Return the (x, y) coordinate for the center point of the cell that contains the specified text.  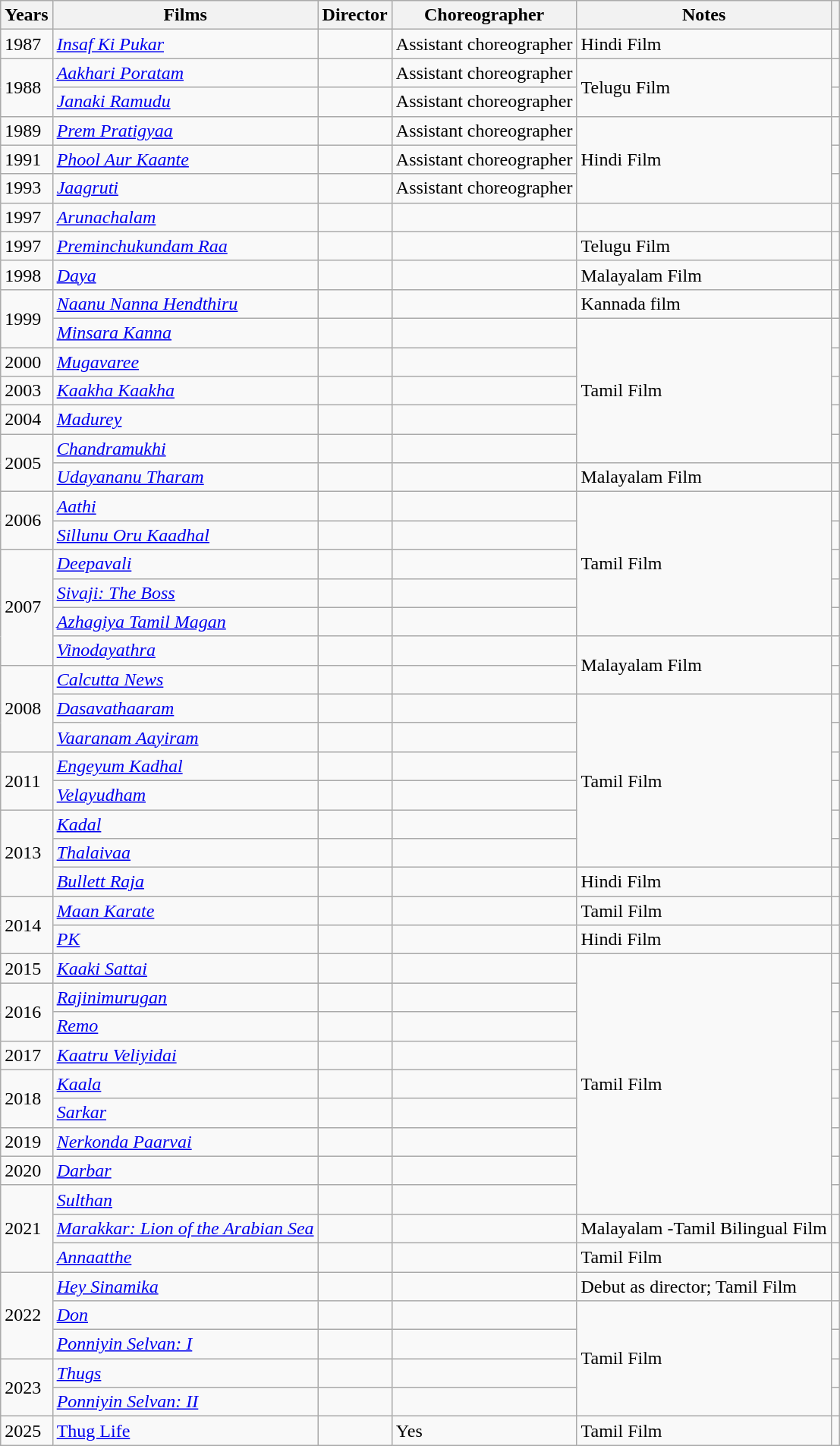
2021 (27, 1228)
Mugavaree (185, 362)
Sillunu Oru Kaadhal (185, 535)
Kaala (185, 1084)
2014 (27, 925)
Sarkar (185, 1113)
Malayalam -Tamil Bilingual Film (704, 1228)
Vinodayathra (185, 651)
2018 (27, 1098)
Vaaranam Aayiram (185, 737)
Arunachalam (185, 217)
Kaatru Veliyidai (185, 1055)
Kadal (185, 824)
Ponniyin Selvan: II (185, 1402)
2019 (27, 1142)
Years (27, 15)
2006 (27, 521)
Minsara Kanna (185, 332)
Yes (484, 1431)
2005 (27, 463)
1988 (27, 87)
Debut as director; Tamil Film (704, 1287)
1989 (27, 131)
PK (185, 940)
Calcutta News (185, 679)
Chandramukhi (185, 449)
Sivaji: The Boss (185, 593)
Sulthan (185, 1199)
Don (185, 1315)
1987 (27, 44)
Bullett Raja (185, 882)
Hey Sinamika (185, 1287)
Director (355, 15)
Azhagiya Tamil Magan (185, 622)
Films (185, 15)
Preminchukundam Raa (185, 246)
1999 (27, 318)
2022 (27, 1315)
Engeyum Kadhal (185, 766)
Darbar (185, 1170)
Thalaivaa (185, 853)
2008 (27, 708)
Rajinimurugan (185, 997)
Notes (704, 15)
Janaki Ramudu (185, 102)
2016 (27, 1012)
Jaagruti (185, 188)
2025 (27, 1431)
Aathi (185, 506)
Insaf Ki Pukar (185, 44)
2000 (27, 362)
1998 (27, 275)
Phool Aur Kaante (185, 159)
2023 (27, 1388)
1991 (27, 159)
Kaaki Sattai (185, 969)
Madurey (185, 420)
Kaakha Kaakha (185, 391)
2015 (27, 969)
Remo (185, 1026)
2020 (27, 1170)
Ponniyin Selvan: I (185, 1344)
Prem Pratigyaa (185, 131)
Choreographer (484, 15)
Annaatthe (185, 1257)
2007 (27, 607)
Nerkonda Paarvai (185, 1142)
Aakhari Poratam (185, 73)
2011 (27, 780)
Deepavali (185, 564)
Udayananu Tharam (185, 477)
Thug Life (185, 1431)
2004 (27, 420)
Kannada film (704, 304)
1993 (27, 188)
2003 (27, 391)
Dasavathaaram (185, 708)
Marakkar: Lion of the Arabian Sea (185, 1228)
Daya (185, 275)
2017 (27, 1055)
Maan Karate (185, 911)
Thugs (185, 1373)
2013 (27, 852)
Naanu Nanna Hendthiru (185, 304)
Velayudham (185, 795)
